Return the (x, y) coordinate for the center point of the cell that contains the specified text.  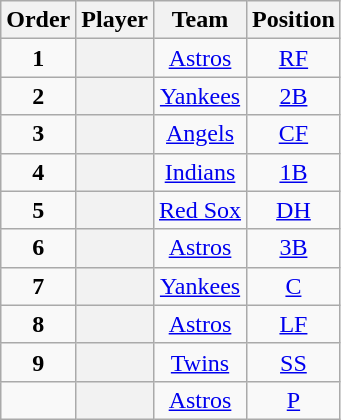
9 (38, 362)
2 (38, 96)
5 (38, 210)
Red Sox (200, 210)
CF (294, 134)
SS (294, 362)
Indians (200, 172)
3B (294, 248)
C (294, 286)
Player (115, 20)
Position (294, 20)
Twins (200, 362)
1 (38, 58)
RF (294, 58)
1B (294, 172)
P (294, 400)
7 (38, 286)
6 (38, 248)
4 (38, 172)
3 (38, 134)
DH (294, 210)
Angels (200, 134)
Team (200, 20)
Order (38, 20)
LF (294, 324)
2B (294, 96)
8 (38, 324)
